Output the (x, y) coordinate of the center of the cell containing the given text.  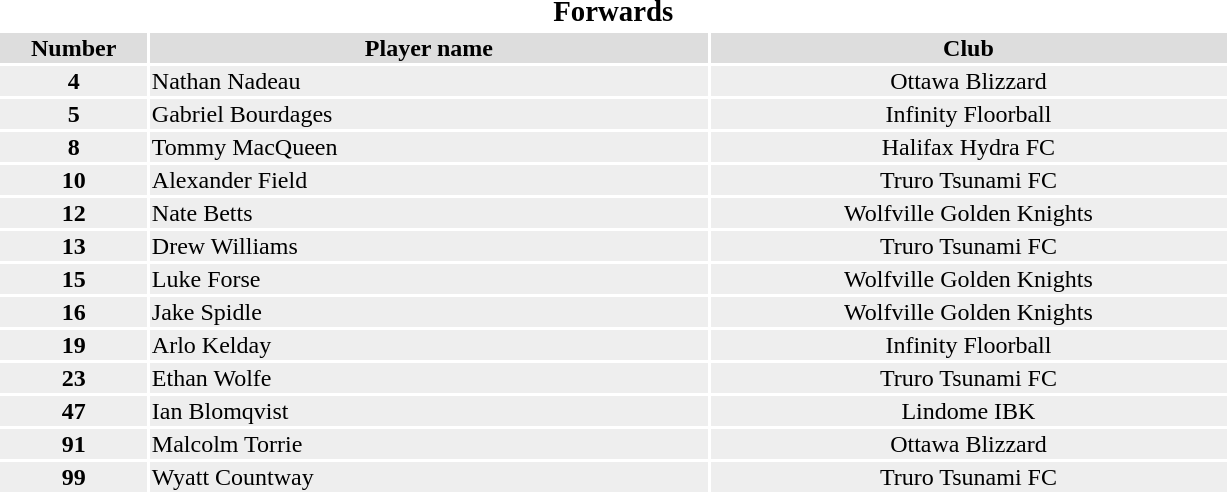
Drew Williams (428, 246)
Player name (428, 48)
Ian Blomqvist (428, 411)
Wyatt Countway (428, 477)
47 (74, 411)
Number (74, 48)
Jake Spidle (428, 312)
12 (74, 213)
19 (74, 345)
Club (968, 48)
Nathan Nadeau (428, 81)
Luke Forse (428, 279)
16 (74, 312)
Nate Betts (428, 213)
Malcolm Torrie (428, 444)
Alexander Field (428, 180)
23 (74, 378)
13 (74, 246)
Halifax Hydra FC (968, 147)
Tommy MacQueen (428, 147)
91 (74, 444)
8 (74, 147)
99 (74, 477)
5 (74, 114)
Gabriel Bourdages (428, 114)
Ethan Wolfe (428, 378)
Lindome IBK (968, 411)
15 (74, 279)
10 (74, 180)
4 (74, 81)
Arlo Kelday (428, 345)
